Return the (x, y) coordinate for the center point of the cell that contains the specified text.  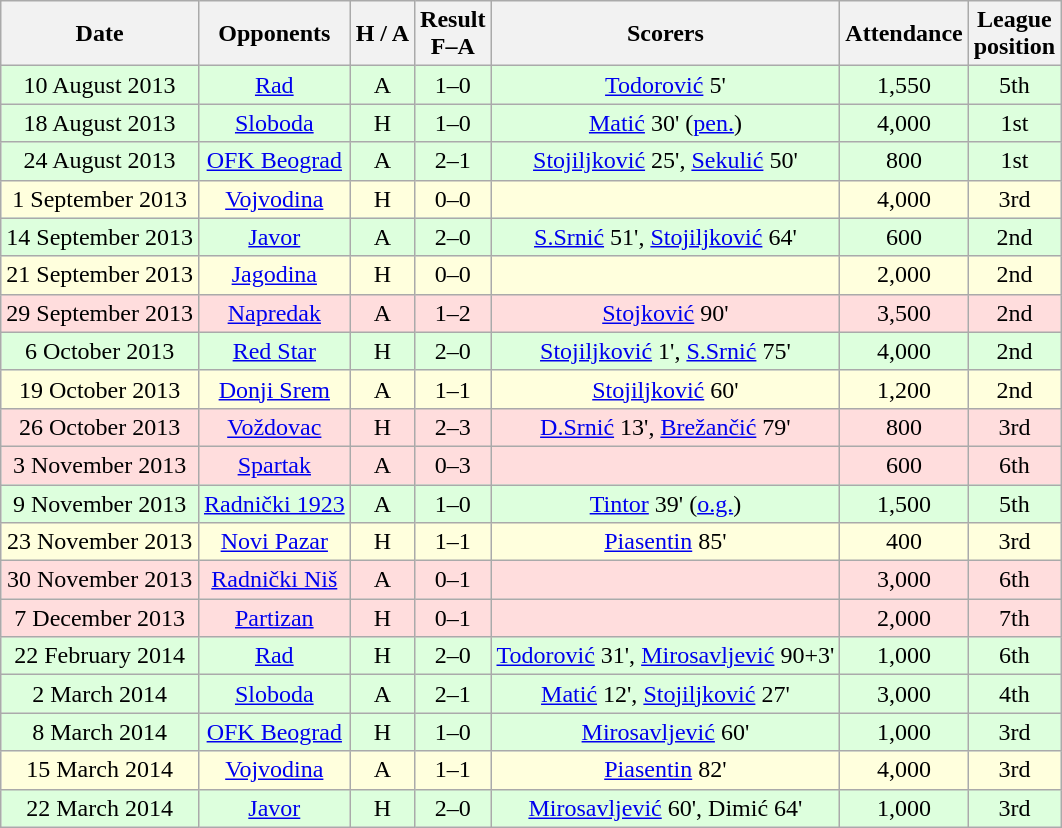
26 October 2013 (100, 427)
22 March 2014 (100, 808)
Jagodina (274, 275)
Todorović 5' (666, 85)
29 September 2013 (100, 313)
14 September 2013 (100, 237)
1,550 (904, 85)
H / A (382, 34)
400 (904, 542)
Leagueposition (1014, 34)
7 December 2013 (100, 618)
Stojković 90' (666, 313)
4th (1014, 694)
ResultF–A (453, 34)
22 February 2014 (100, 656)
0–3 (453, 465)
Tintor 39' (o.g.) (666, 503)
Napredak (274, 313)
Red Star (274, 351)
15 March 2014 (100, 770)
Radnički Niš (274, 580)
24 August 2013 (100, 161)
Matić 30' (pen.) (666, 123)
2–3 (453, 427)
9 November 2013 (100, 503)
8 March 2014 (100, 732)
2 March 2014 (100, 694)
Mirosavljević 60' (666, 732)
1 September 2013 (100, 199)
D.Srnić 13', Brežančić 79' (666, 427)
19 October 2013 (100, 389)
Mirosavljević 60', Dimić 64' (666, 808)
Todorović 31', Mirosavljević 90+3' (666, 656)
6 October 2013 (100, 351)
Novi Pazar (274, 542)
Date (100, 34)
18 August 2013 (100, 123)
21 September 2013 (100, 275)
S.Srnić 51', Stojiljković 64' (666, 237)
3,500 (904, 313)
Partizan (274, 618)
Stojiljković 60' (666, 389)
1,500 (904, 503)
Attendance (904, 34)
23 November 2013 (100, 542)
Opponents (274, 34)
Piasentin 82' (666, 770)
Spartak (274, 465)
3 November 2013 (100, 465)
Stojiljković 1', S.Srnić 75' (666, 351)
Matić 12', Stojiljković 27' (666, 694)
Radnički 1923 (274, 503)
1–2 (453, 313)
7th (1014, 618)
1,200 (904, 389)
Stojiljković 25', Sekulić 50' (666, 161)
10 August 2013 (100, 85)
30 November 2013 (100, 580)
Voždovac (274, 427)
Scorers (666, 34)
Donji Srem (274, 389)
Piasentin 85' (666, 542)
